Capture the cell that displays the provided text and extract its (x, y) central coordinate. 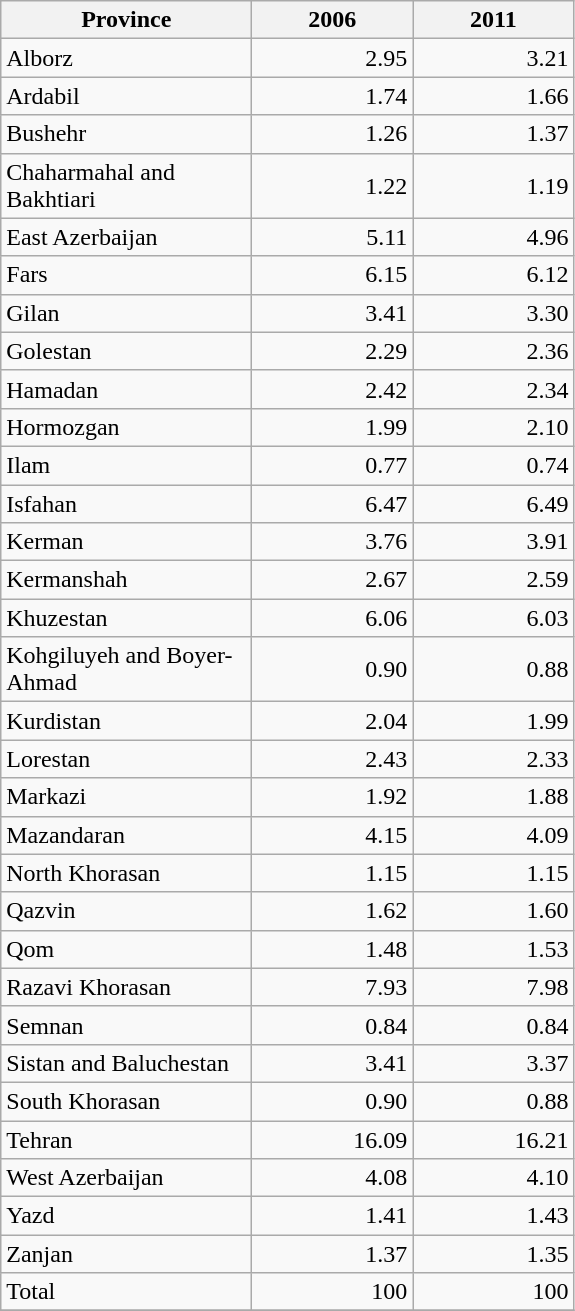
1.41 (332, 1216)
Ilam (126, 465)
Fars (126, 275)
Province (126, 20)
1.92 (332, 797)
2.95 (332, 58)
Khuzestan (126, 618)
3.30 (494, 313)
1.88 (494, 797)
1.26 (332, 134)
1.60 (494, 911)
Hamadan (126, 389)
1.43 (494, 1216)
Markazi (126, 797)
Isfahan (126, 503)
Kurdistan (126, 721)
Total (126, 1292)
Ardabil (126, 96)
Kohgiluyeh and Boyer-Ahmad (126, 670)
1.22 (332, 186)
16.21 (494, 1139)
6.06 (332, 618)
3.21 (494, 58)
South Khorasan (126, 1101)
0.74 (494, 465)
2.34 (494, 389)
4.10 (494, 1178)
1.35 (494, 1254)
6.15 (332, 275)
16.09 (332, 1139)
6.03 (494, 618)
Sistan and Baluchestan (126, 1063)
5.11 (332, 237)
Kermanshah (126, 580)
2.29 (332, 351)
7.98 (494, 987)
4.15 (332, 835)
3.37 (494, 1063)
1.62 (332, 911)
Gilan (126, 313)
1.48 (332, 949)
Razavi Khorasan (126, 987)
3.91 (494, 542)
Mazandaran (126, 835)
6.49 (494, 503)
2.04 (332, 721)
2.67 (332, 580)
3.76 (332, 542)
Qazvin (126, 911)
4.96 (494, 237)
Alborz (126, 58)
Zanjan (126, 1254)
West Azerbaijan (126, 1178)
North Khorasan (126, 873)
Semnan (126, 1025)
2.10 (494, 427)
1.53 (494, 949)
6.47 (332, 503)
1.74 (332, 96)
East Azerbaijan (126, 237)
2.33 (494, 759)
Golestan (126, 351)
2.42 (332, 389)
7.93 (332, 987)
2.43 (332, 759)
Yazd (126, 1216)
0.77 (332, 465)
Qom (126, 949)
Hormozgan (126, 427)
Lorestan (126, 759)
2006 (332, 20)
Tehran (126, 1139)
1.19 (494, 186)
2.36 (494, 351)
Kerman (126, 542)
6.12 (494, 275)
2.59 (494, 580)
4.09 (494, 835)
Bushehr (126, 134)
1.66 (494, 96)
Chaharmahal and Bakhtiari (126, 186)
2011 (494, 20)
4.08 (332, 1178)
